Output the (X, Y) coordinate of the center of the cell containing the given text.  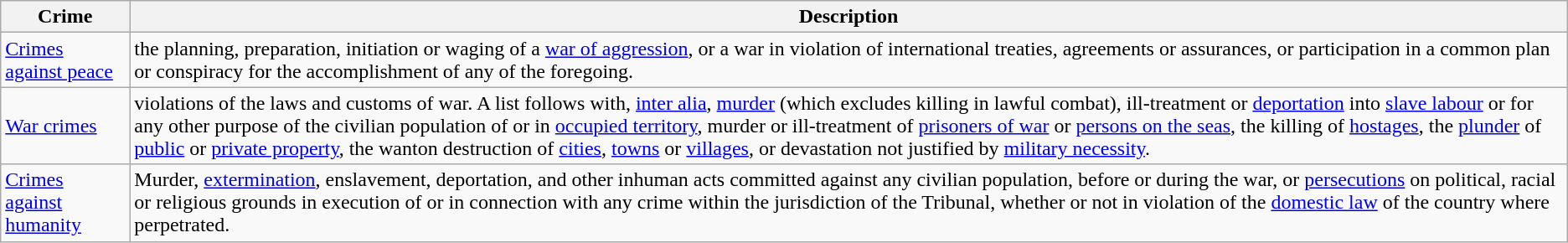
Crime (65, 17)
Description (848, 17)
War crimes (65, 126)
Crimes against peace (65, 60)
Crimes against humanity (65, 203)
